Return (x, y) of the center of cell containing provided text 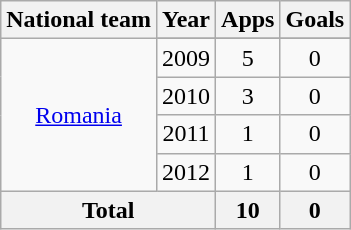
10 (248, 210)
National team (79, 20)
3 (248, 96)
Year (186, 20)
Apps (248, 20)
5 (248, 58)
2010 (186, 96)
2012 (186, 172)
Goals (315, 20)
2011 (186, 134)
2009 (186, 58)
Romania (79, 115)
Total (108, 210)
